Extract the (x, y) coordinate from the center of the cell holding the provided text.  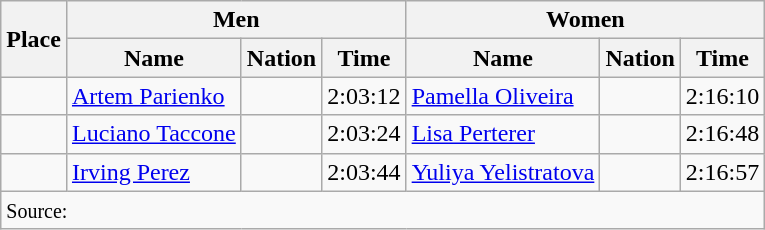
Lisa Perterer (503, 134)
Women (586, 20)
Luciano Taccone (154, 134)
2:16:10 (722, 96)
Irving Perez (154, 172)
2:03:24 (364, 134)
Source: (383, 210)
Yuliya Yelistratova (503, 172)
2:16:57 (722, 172)
Place (34, 39)
Men (236, 20)
2:03:12 (364, 96)
Artem Parienko (154, 96)
Pamella Oliveira (503, 96)
2:03:44 (364, 172)
2:16:48 (722, 134)
